Provide the (X, Y) coordinate of the cell's center where the given text is located.  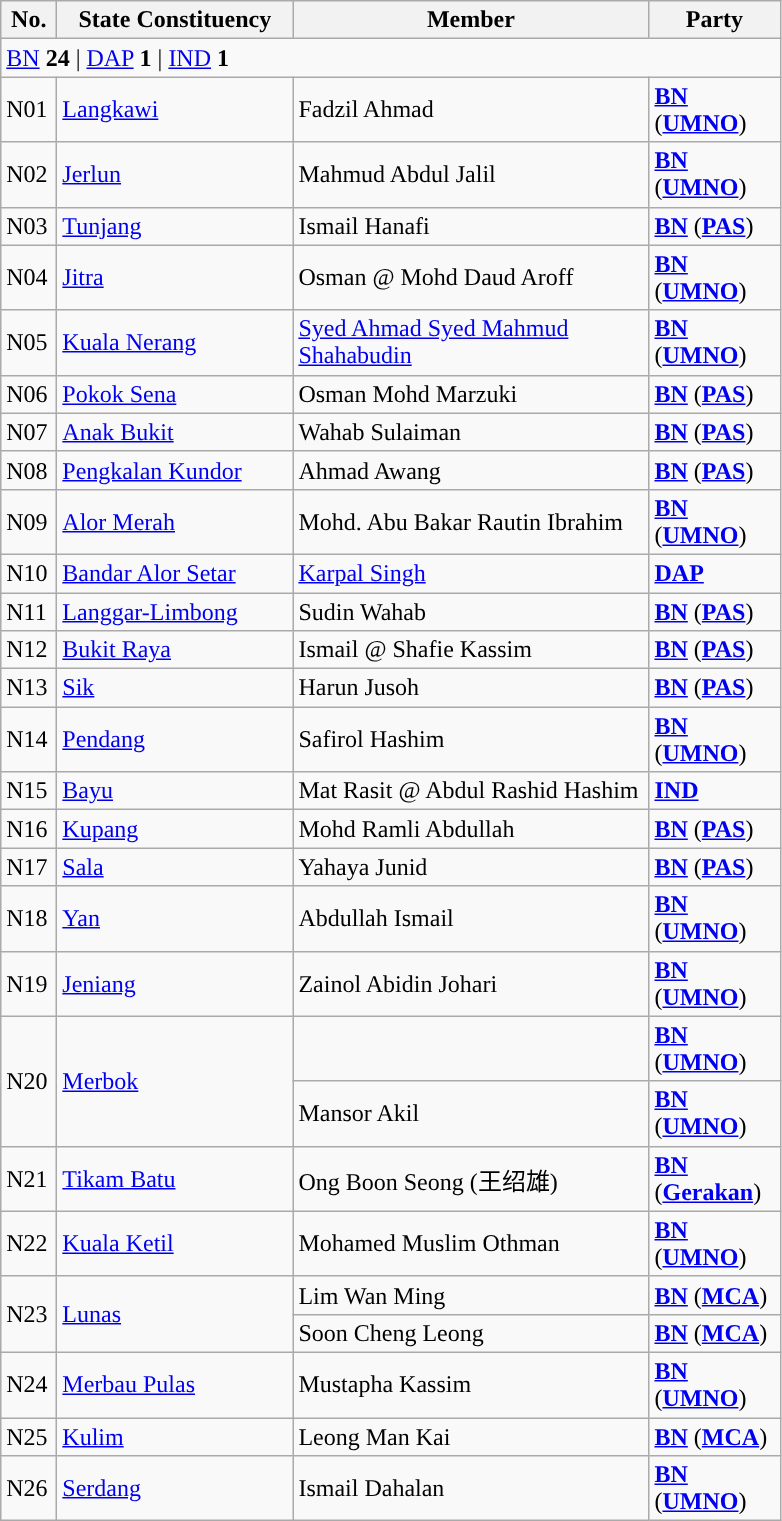
Ong Boon Seong (王绍雄) (471, 1178)
N18 (29, 918)
BN 24 | DAP 1 | IND 1 (390, 58)
Pendang (175, 740)
Ismail Hanafi (471, 226)
N21 (29, 1178)
Bukit Raya (175, 650)
N25 (29, 1437)
N10 (29, 573)
Mat Rasit @ Abdul Rashid Hashim (471, 791)
N09 (29, 522)
Ahmad Awang (471, 470)
Zainol Abidin Johari (471, 984)
Mohd Ramli Abdullah (471, 829)
N03 (29, 226)
N19 (29, 984)
Kupang (175, 829)
Merbok (175, 1081)
N17 (29, 867)
No. (29, 20)
Langkawi (175, 110)
Yan (175, 918)
Osman @ Mohd Daud Aroff (471, 278)
State Constituency (175, 20)
Yahaya Junid (471, 867)
Mohd. Abu Bakar Rautin Ibrahim (471, 522)
N15 (29, 791)
Anak Bukit (175, 432)
Pengkalan Kundor (175, 470)
Abdullah Ismail (471, 918)
Ismail @ Shafie Kassim (471, 650)
Pokok Sena (175, 394)
Soon Cheng Leong (471, 1333)
N13 (29, 688)
N16 (29, 829)
Wahab Sulaiman (471, 432)
DAP (714, 573)
Syed Ahmad Syed Mahmud Shahabudin (471, 342)
Kulim (175, 1437)
Tikam Batu (175, 1178)
N20 (29, 1081)
Fadzil Ahmad (471, 110)
Jeniang (175, 984)
N05 (29, 342)
Jitra (175, 278)
Mahmud Abdul Jalil (471, 174)
Karpal Singh (471, 573)
Harun Jusoh (471, 688)
N11 (29, 611)
Mustapha Kassim (471, 1384)
Langgar-Limbong (175, 611)
Member (471, 20)
Tunjang (175, 226)
N01 (29, 110)
Sudin Wahab (471, 611)
Lunas (175, 1314)
Ismail Dahalan (471, 1488)
Sik (175, 688)
Bayu (175, 791)
Mohamed Muslim Othman (471, 1244)
Leong Man Kai (471, 1437)
N22 (29, 1244)
Party (714, 20)
N06 (29, 394)
Kuala Ketil (175, 1244)
Lim Wan Ming (471, 1295)
Kuala Nerang (175, 342)
IND (714, 791)
N04 (29, 278)
N23 (29, 1314)
Mansor Akil (471, 1114)
BN (Gerakan) (714, 1178)
Serdang (175, 1488)
N02 (29, 174)
Safirol Hashim (471, 740)
N14 (29, 740)
Merbau Pulas (175, 1384)
N08 (29, 470)
N12 (29, 650)
Sala (175, 867)
Osman Mohd Marzuki (471, 394)
N24 (29, 1384)
Jerlun (175, 174)
N07 (29, 432)
Alor Merah (175, 522)
N26 (29, 1488)
Bandar Alor Setar (175, 573)
